Return [x, y] of the center of cell containing provided text 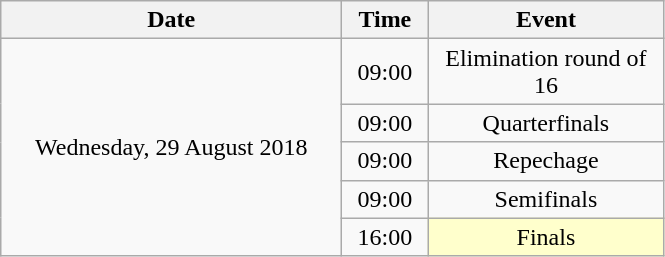
Date [172, 20]
Semifinals [546, 199]
Finals [546, 237]
Repechage [546, 161]
Quarterfinals [546, 123]
Time [385, 20]
Elimination round of 16 [546, 72]
16:00 [385, 237]
Event [546, 20]
Wednesday, 29 August 2018 [172, 148]
